Return the (X, Y) coordinate for the center point of the cell that contains the specified text.  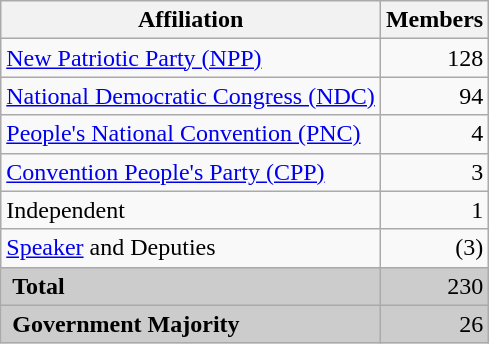
(3) (434, 248)
People's National Convention (PNC) (191, 134)
National Democratic Congress (NDC) (191, 96)
Speaker and Deputies (191, 248)
128 (434, 58)
3 (434, 172)
230 (434, 286)
Affiliation (191, 20)
Independent (191, 210)
Convention People's Party (CPP) (191, 172)
New Patriotic Party (NPP) (191, 58)
26 (434, 324)
4 (434, 134)
1 (434, 210)
Members (434, 20)
94 (434, 96)
Total (191, 286)
Government Majority (191, 324)
